Output the (x, y) coordinate of the center of the cell containing the given text.  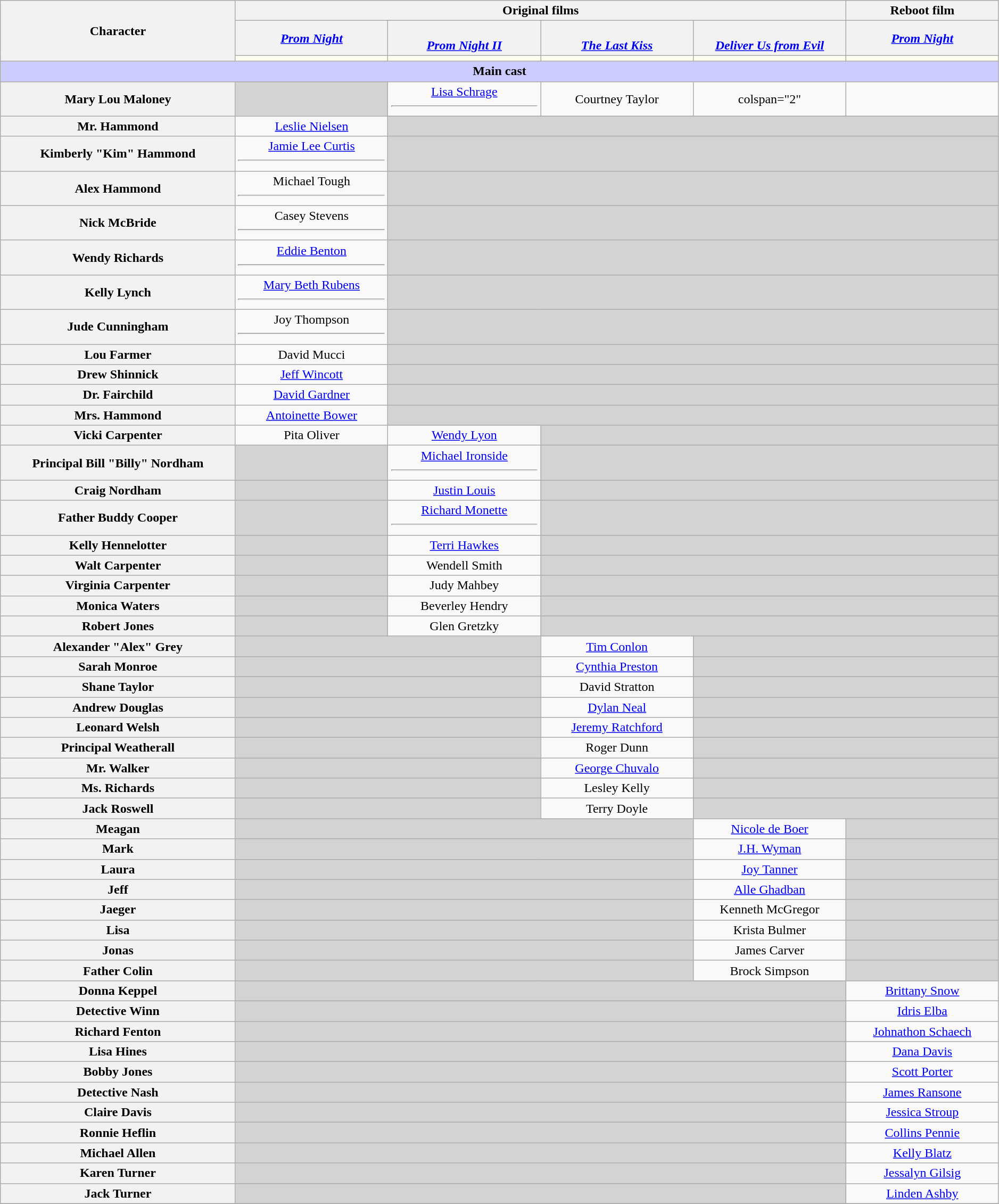
Wendy Lyon (464, 435)
Father Buddy Cooper (118, 517)
Leonard Welsh (118, 728)
Vicki Carpenter (118, 435)
Mr. Walker (118, 768)
Michael Allen (118, 1153)
colspan="2" (770, 99)
Michael Ironside (464, 463)
Joy Thompson (312, 327)
Reboot film (922, 11)
Andrew Douglas (118, 707)
Michael Tough (312, 188)
Main cast (500, 71)
Donna Keppel (118, 991)
Mark (118, 849)
Courtney Taylor (617, 99)
The Last Kiss (617, 38)
George Chuvalo (617, 768)
Richard Monette (464, 517)
Jaeger (118, 910)
Antoinette Bower (312, 415)
Ms. Richards (118, 788)
Jeremy Ratchford (617, 728)
Kelly Lynch (118, 292)
David Stratton (617, 687)
Joy Tanner (770, 869)
Principal Bill "Billy" Nordham (118, 463)
Justin Louis (464, 490)
Bobby Jones (118, 1072)
Drew Shinnick (118, 375)
Brock Simpson (770, 970)
Tim Conlon (617, 646)
Nick McBride (118, 222)
Alex Hammond (118, 188)
Jonas (118, 950)
Jamie Lee Curtis (312, 153)
Pita Oliver (312, 435)
Brittany Snow (922, 991)
Kimberly "Kim" Hammond (118, 153)
Dana Davis (922, 1052)
Collins Pennie (922, 1133)
Walt Carpenter (118, 565)
Kenneth McGregor (770, 910)
Dylan Neal (617, 707)
Lisa Schrage (464, 99)
Jessalyn Gilsig (922, 1173)
James Carver (770, 950)
Principal Weatherall (118, 748)
Prom Night II (464, 38)
Mary Lou Maloney (118, 99)
Richard Fenton (118, 1031)
Jeff Wincott (312, 375)
Alexander "Alex" Grey (118, 646)
James Ransone (922, 1092)
Jude Cunningham (118, 327)
Johnathon Schaech (922, 1031)
Dr. Fairchild (118, 395)
Original films (541, 11)
Jack Roswell (118, 809)
Shane Taylor (118, 687)
Detective Nash (118, 1092)
Eddie Benton (312, 258)
Idris Elba (922, 1011)
David Gardner (312, 395)
Claire Davis (118, 1112)
Kelly Blatz (922, 1153)
Krista Bulmer (770, 930)
Ronnie Heflin (118, 1133)
Robert Jones (118, 626)
Leslie Nielsen (312, 126)
Roger Dunn (617, 748)
J.H. Wyman (770, 849)
Mary Beth Rubens (312, 292)
Character (118, 31)
Lesley Kelly (617, 788)
Monica Waters (118, 606)
Jack Turner (118, 1193)
Linden Ashby (922, 1193)
Mr. Hammond (118, 126)
Sarah Monroe (118, 666)
Judy Mahbey (464, 585)
Jessica Stroup (922, 1112)
Lisa Hines (118, 1052)
Deliver Us from Evil (770, 38)
Glen Gretzky (464, 626)
Alle Ghadban (770, 889)
Casey Stevens (312, 222)
Kelly Hennelotter (118, 545)
Scott Porter (922, 1072)
Terri Hawkes (464, 545)
Craig Nordham (118, 490)
Cynthia Preston (617, 666)
Detective Winn (118, 1011)
Lisa (118, 930)
Jeff (118, 889)
Wendy Richards (118, 258)
Mrs. Hammond (118, 415)
Nicole de Boer (770, 829)
Laura (118, 869)
Karen Turner (118, 1173)
Beverley Hendry (464, 606)
Wendell Smith (464, 565)
Virginia Carpenter (118, 585)
David Mucci (312, 354)
Lou Farmer (118, 354)
Terry Doyle (617, 809)
Father Colin (118, 970)
Meagan (118, 829)
